Output the (X, Y) coordinate of the center of the cell containing the given text.  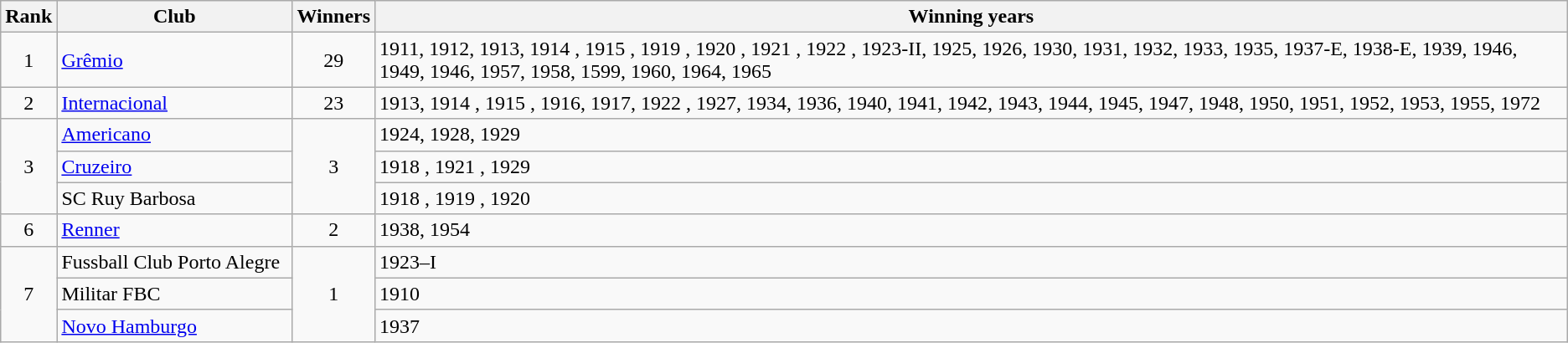
1918 , 1921 , 1929 (972, 166)
6 (28, 230)
Club (174, 17)
Winners (333, 17)
SC Ruy Barbosa (174, 198)
1913, 1914 , 1915 , 1916, 1917, 1922 , 1927, 1934, 1936, 1940, 1941, 1942, 1943, 1944, 1945, 1947, 1948, 1950, 1951, 1952, 1953, 1955, 1972 (972, 103)
7 (28, 294)
1938, 1954 (972, 230)
Novo Hamburgo (174, 325)
Grêmio (174, 60)
Militar FBC (174, 294)
Americano (174, 135)
Internacional (174, 103)
Cruzeiro (174, 166)
Winning years (972, 17)
Fussball Club Porto Alegre (174, 262)
1918 , 1919 , 1920 (972, 198)
23 (333, 103)
1910 (972, 294)
1937 (972, 325)
Renner (174, 230)
29 (333, 60)
Rank (28, 17)
1924, 1928, 1929 (972, 135)
1923–I (972, 262)
